From the cell containing the given text, extract its center point as (X, Y) coordinate. 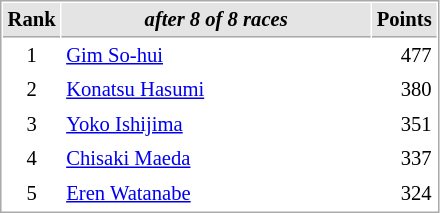
Yoko Ishijima (216, 124)
5 (32, 194)
477 (404, 56)
Chisaki Maeda (216, 158)
Points (404, 20)
4 (32, 158)
337 (404, 158)
3 (32, 124)
2 (32, 90)
Konatsu Hasumi (216, 90)
Eren Watanabe (216, 194)
after 8 of 8 races (216, 20)
351 (404, 124)
Gim So-hui (216, 56)
Rank (32, 20)
380 (404, 90)
324 (404, 194)
1 (32, 56)
